Provide the [x, y] coordinate of the cell's center where the given text is located.  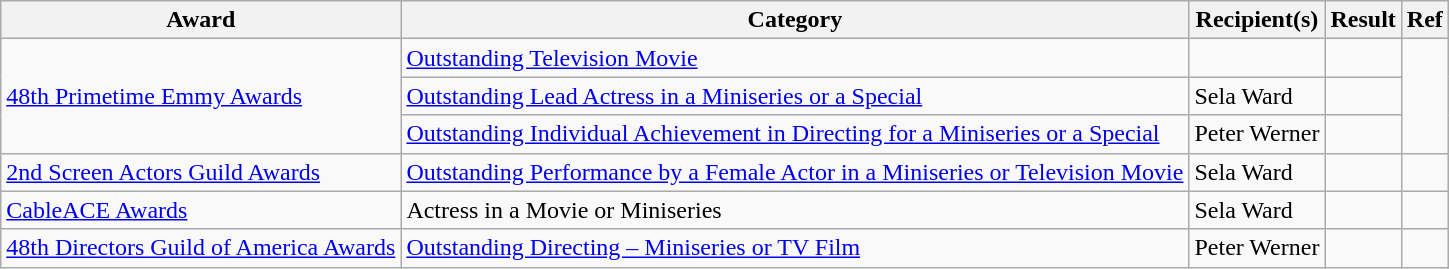
Result [1363, 20]
Outstanding Television Movie [795, 58]
Award [201, 20]
Outstanding Directing – Miniseries or TV Film [795, 248]
48th Directors Guild of America Awards [201, 248]
Category [795, 20]
Outstanding Lead Actress in a Miniseries or a Special [795, 96]
Outstanding Individual Achievement in Directing for a Miniseries or a Special [795, 134]
2nd Screen Actors Guild Awards [201, 172]
Recipient(s) [1257, 20]
Actress in a Movie or Miniseries [795, 210]
Ref [1424, 20]
Outstanding Performance by a Female Actor in a Miniseries or Television Movie [795, 172]
CableACE Awards [201, 210]
48th Primetime Emmy Awards [201, 96]
